Return the (X, Y) coordinate for the center point of the cell that contains the specified text.  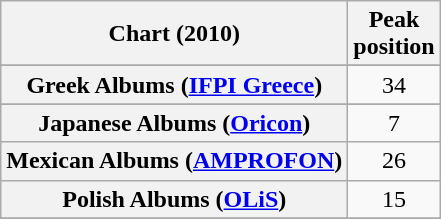
Polish Albums (OLiS) (174, 199)
Mexican Albums (AMPROFON) (174, 161)
Chart (2010) (174, 34)
26 (394, 161)
Greek Albums (IFPI Greece) (174, 85)
Peakposition (394, 34)
34 (394, 85)
Japanese Albums (Oricon) (174, 123)
15 (394, 199)
7 (394, 123)
